Return (x, y) of the center of cell containing provided text 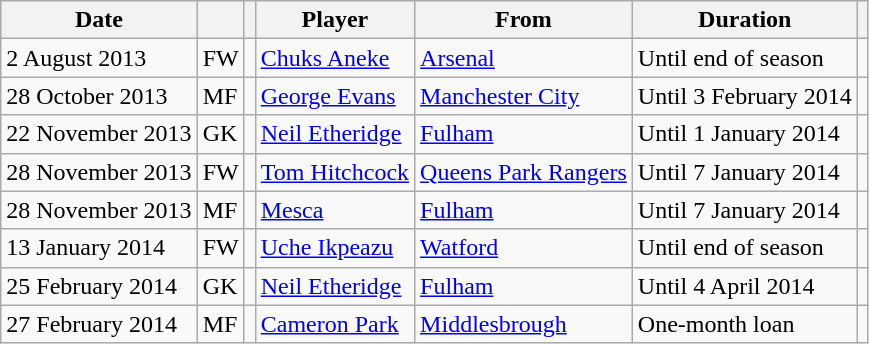
From (524, 20)
28 October 2013 (99, 96)
Until 3 February 2014 (744, 96)
Chuks Aneke (334, 58)
13 January 2014 (99, 248)
Duration (744, 20)
Arsenal (524, 58)
Watford (524, 248)
Until 1 January 2014 (744, 134)
2 August 2013 (99, 58)
Player (334, 20)
25 February 2014 (99, 286)
22 November 2013 (99, 134)
Queens Park Rangers (524, 172)
Mesca (334, 210)
Date (99, 20)
Manchester City (524, 96)
27 February 2014 (99, 324)
Uche Ikpeazu (334, 248)
One-month loan (744, 324)
Cameron Park (334, 324)
Tom Hitchcock (334, 172)
Until 4 April 2014 (744, 286)
Middlesbrough (524, 324)
George Evans (334, 96)
